From the cell containing the given text, extract its center point as (X, Y) coordinate. 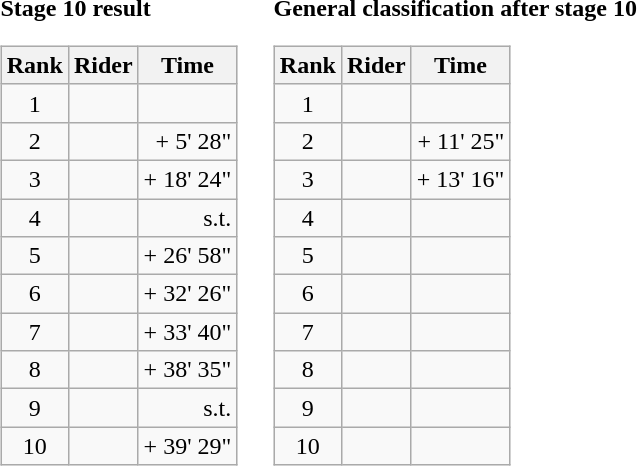
+ 33' 40" (188, 332)
+ 32' 26" (188, 294)
+ 18' 24" (188, 179)
+ 38' 35" (188, 370)
+ 39' 29" (188, 446)
+ 11' 25" (460, 141)
+ 26' 58" (188, 256)
+ 13' 16" (460, 179)
+ 5' 28" (188, 141)
